Pinpoint the cell where the given text exists, returning its (x, y) midpoint coordinate. 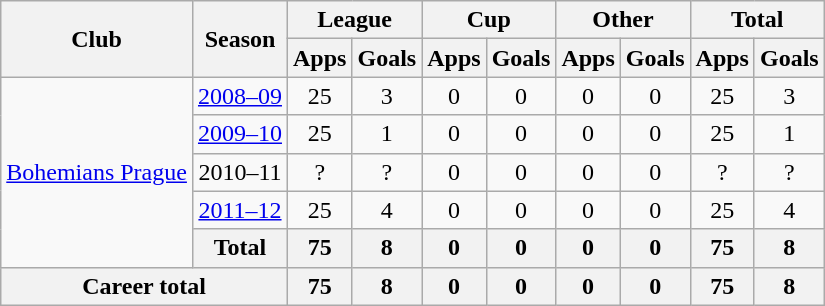
Career total (144, 286)
2008–09 (240, 96)
Cup (489, 20)
League (355, 20)
Bohemians Prague (97, 172)
Other (623, 20)
2011–12 (240, 210)
2010–11 (240, 172)
Club (97, 39)
Season (240, 39)
2009–10 (240, 134)
